Extract the [X, Y] coordinate from the center of the cell holding the provided text.  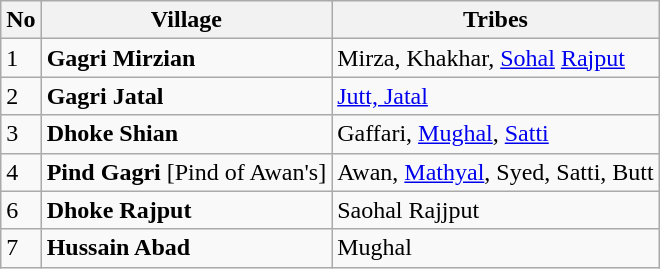
6 [21, 210]
1 [21, 58]
No [21, 20]
3 [21, 134]
Hussain Abad [186, 248]
Dhoke Shian [186, 134]
4 [21, 172]
Mughal [496, 248]
Pind Gagri [Pind of Awan's] [186, 172]
Village [186, 20]
7 [21, 248]
Saohal Rajjput [496, 210]
Gagri Jatal [186, 96]
Mirza, Khakhar, Sohal Rajput [496, 58]
Dhoke Rajput [186, 210]
Jutt, Jatal [496, 96]
Tribes [496, 20]
Gagri Mirzian [186, 58]
Gaffari, Mughal, Satti [496, 134]
Awan, Mathyal, Syed, Satti, Butt [496, 172]
2 [21, 96]
